Output the [x, y] coordinate of the center of the cell containing the given text.  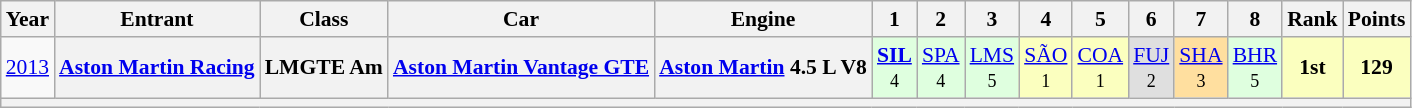
Aston Martin 4.5 L V8 [763, 68]
COA1 [1100, 68]
2 [941, 19]
6 [1151, 19]
BHR5 [1256, 68]
SPA4 [941, 68]
1 [894, 19]
1st [1312, 68]
Aston Martin Racing [157, 68]
5 [1100, 19]
Year [28, 19]
3 [992, 19]
Points [1377, 19]
Car [521, 19]
Entrant [157, 19]
LMS5 [992, 68]
Aston Martin Vantage GTE [521, 68]
Engine [763, 19]
SÃO1 [1046, 68]
2013 [28, 68]
LMGTE Am [324, 68]
Rank [1312, 19]
7 [1200, 19]
FUJ2 [1151, 68]
SIL4 [894, 68]
Class [324, 19]
SHA3 [1200, 68]
129 [1377, 68]
4 [1046, 19]
8 [1256, 19]
